Detect which cell encompasses the target text, then output its (x, y) center coordinate. 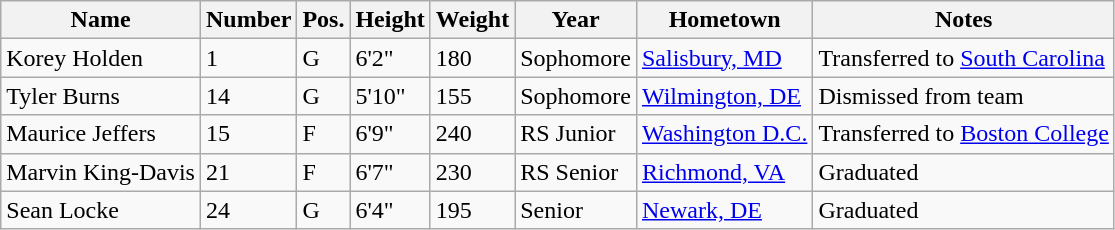
Wilmington, DE (724, 96)
Salisbury, MD (724, 58)
Korey Holden (101, 58)
Dismissed from team (964, 96)
Transferred to South Carolina (964, 58)
155 (472, 96)
Height (390, 20)
Maurice Jeffers (101, 134)
230 (472, 172)
21 (248, 172)
Richmond, VA (724, 172)
240 (472, 134)
Weight (472, 20)
6'7" (390, 172)
24 (248, 210)
180 (472, 58)
15 (248, 134)
Sean Locke (101, 210)
6'4" (390, 210)
Marvin King-Davis (101, 172)
Transferred to Boston College (964, 134)
Number (248, 20)
6'2" (390, 58)
Year (576, 20)
Notes (964, 20)
Newark, DE (724, 210)
Hometown (724, 20)
Name (101, 20)
5'10" (390, 96)
14 (248, 96)
Washington D.C. (724, 134)
Pos. (324, 20)
195 (472, 210)
Tyler Burns (101, 96)
RS Junior (576, 134)
Senior (576, 210)
6'9" (390, 134)
RS Senior (576, 172)
1 (248, 58)
